Pinpoint the cell where the given text exists, returning its [x, y] midpoint coordinate. 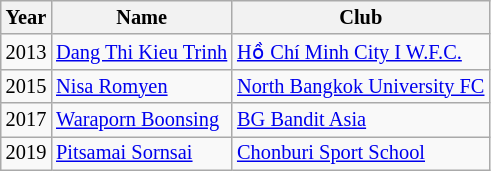
North Bangkok University FC [360, 86]
Pitsamai Sornsai [142, 153]
2019 [26, 153]
2015 [26, 86]
2017 [26, 120]
Club [360, 17]
Dang Thi Kieu Trinh [142, 52]
Hồ Chí Minh City I W.F.C. [360, 52]
2013 [26, 52]
Nisa Romyen [142, 86]
Chonburi Sport School [360, 153]
Year [26, 17]
Name [142, 17]
Waraporn Boonsing [142, 120]
BG Bandit Asia [360, 120]
